Scan for the cell matching the given text and deliver its [x, y] coordinate at center. 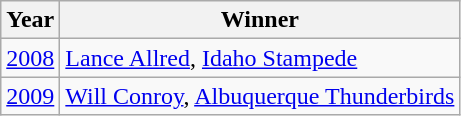
Year [30, 20]
Lance Allred, Idaho Stampede [260, 58]
Will Conroy, Albuquerque Thunderbirds [260, 96]
Winner [260, 20]
2008 [30, 58]
2009 [30, 96]
